Output the [x, y] coordinate of the center of the cell containing the given text.  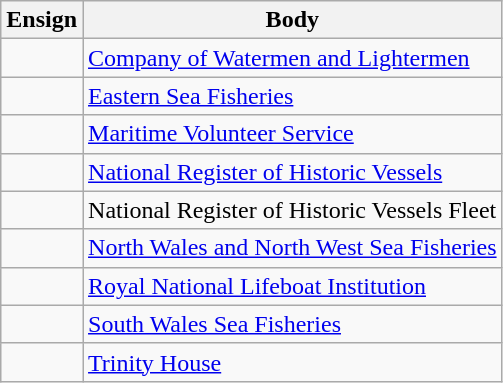
Ensign [42, 20]
Trinity House [293, 362]
National Register of Historic Vessels [293, 172]
Eastern Sea Fisheries [293, 96]
National Register of Historic Vessels Fleet [293, 210]
South Wales Sea Fisheries [293, 324]
North Wales and North West Sea Fisheries [293, 248]
Company of Watermen and Lightermen [293, 58]
Body [293, 20]
Royal National Lifeboat Institution [293, 286]
Maritime Volunteer Service [293, 134]
